Locate the cell with the specified text and output its (x, y) center coordinate. 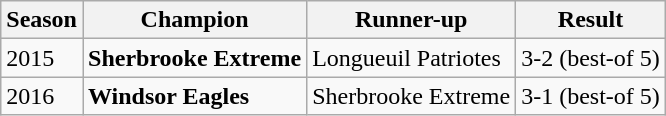
Result (591, 20)
2016 (42, 96)
Season (42, 20)
Runner-up (412, 20)
Champion (194, 20)
3-1 (best-of 5) (591, 96)
2015 (42, 58)
3-2 (best-of 5) (591, 58)
Windsor Eagles (194, 96)
Longueuil Patriotes (412, 58)
